Output the [X, Y] coordinate of the center of the cell containing the given text.  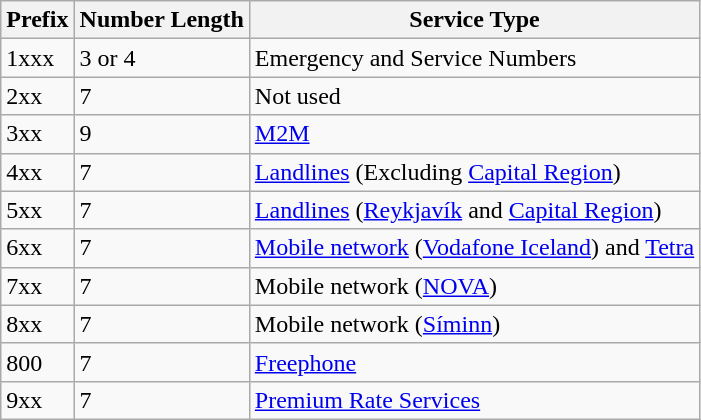
Emergency and Service Numbers [474, 58]
4xx [38, 172]
9xx [38, 400]
1xxx [38, 58]
Mobile network (Síminn) [474, 324]
Number Length [162, 20]
M2M [474, 134]
9 [162, 134]
Prefix [38, 20]
3 or 4 [162, 58]
Freephone [474, 362]
Service Type [474, 20]
800 [38, 362]
7xx [38, 286]
5xx [38, 210]
Mobile network (Vodafone Iceland) and Tetra [474, 248]
Landlines (Excluding Capital Region) [474, 172]
3xx [38, 134]
Not used [474, 96]
8xx [38, 324]
6xx [38, 248]
Premium Rate Services [474, 400]
Landlines (Reykjavík and Capital Region) [474, 210]
2xx [38, 96]
Mobile network (NOVA) [474, 286]
